From the cell containing the given text, extract its center point as (x, y) coordinate. 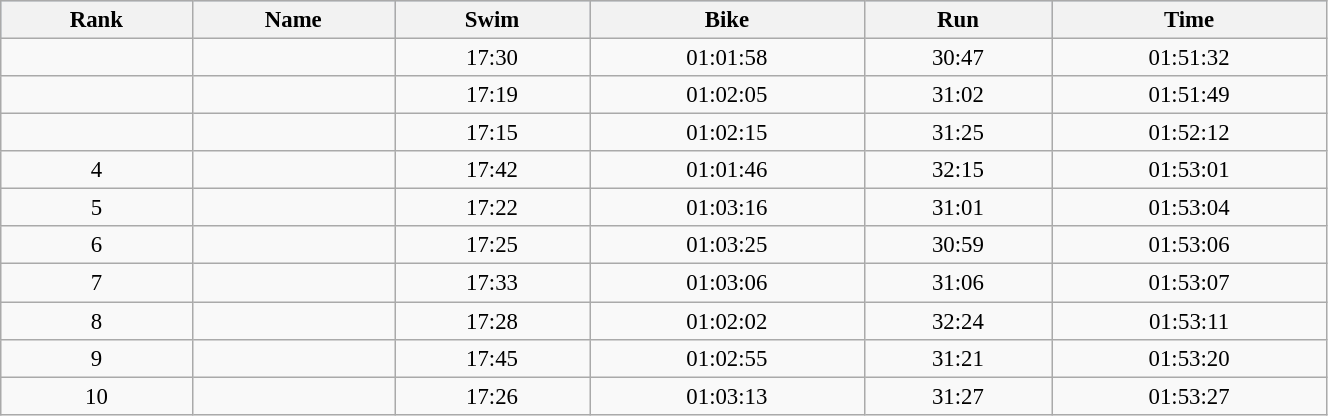
31:25 (958, 133)
01:53:07 (1190, 283)
9 (96, 358)
32:15 (958, 170)
17:33 (492, 283)
01:53:11 (1190, 321)
01:02:02 (728, 321)
01:51:32 (1190, 58)
17:26 (492, 396)
Time (1190, 20)
31:27 (958, 396)
Name (294, 20)
17:25 (492, 245)
Swim (492, 20)
01:53:27 (1190, 396)
17:45 (492, 358)
30:59 (958, 245)
01:02:15 (728, 133)
30:47 (958, 58)
01:51:49 (1190, 95)
4 (96, 170)
01:03:13 (728, 396)
01:03:25 (728, 245)
8 (96, 321)
17:19 (492, 95)
01:03:16 (728, 208)
01:02:05 (728, 95)
Run (958, 20)
17:42 (492, 170)
6 (96, 245)
32:24 (958, 321)
31:01 (958, 208)
01:53:20 (1190, 358)
01:01:58 (728, 58)
17:28 (492, 321)
31:06 (958, 283)
10 (96, 396)
17:15 (492, 133)
Bike (728, 20)
31:02 (958, 95)
01:53:04 (1190, 208)
01:52:12 (1190, 133)
7 (96, 283)
17:30 (492, 58)
01:01:46 (728, 170)
01:02:55 (728, 358)
01:53:06 (1190, 245)
01:03:06 (728, 283)
Rank (96, 20)
17:22 (492, 208)
01:53:01 (1190, 170)
5 (96, 208)
31:21 (958, 358)
